Find where the given text appears and provide that cell's center as [X, Y] coordinate. 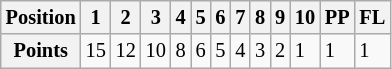
PP [338, 17]
FL [373, 17]
Points [41, 51]
12 [126, 51]
9 [280, 17]
15 [96, 51]
Position [41, 17]
7 [240, 17]
